Determine the [X, Y] coordinate at the center of the cell enclosing the given text.  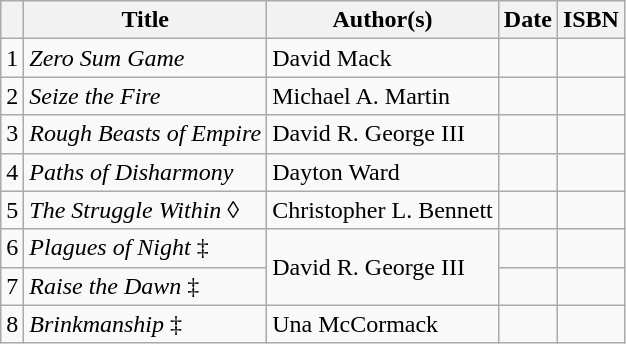
8 [12, 324]
Zero Sum Game [146, 58]
David Mack [383, 58]
Raise the Dawn ‡ [146, 286]
The Struggle Within ◊ [146, 210]
Christopher L. Bennett [383, 210]
Author(s) [383, 20]
5 [12, 210]
Paths of Disharmony [146, 172]
2 [12, 96]
7 [12, 286]
Brinkmanship ‡ [146, 324]
Rough Beasts of Empire [146, 134]
Una McCormack [383, 324]
Michael A. Martin [383, 96]
1 [12, 58]
Plagues of Night ‡ [146, 248]
Seize the Fire [146, 96]
4 [12, 172]
3 [12, 134]
Date [528, 20]
ISBN [590, 20]
Title [146, 20]
Dayton Ward [383, 172]
6 [12, 248]
